Detect which cell encompasses the target text, then output its (x, y) center coordinate. 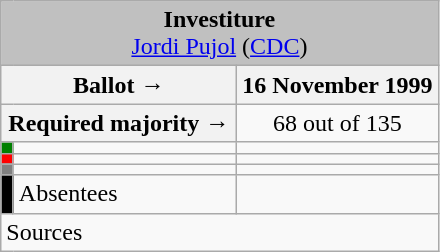
68 out of 135 (338, 123)
Required majority → (119, 123)
Ballot → (119, 85)
16 November 1999 (338, 85)
Absentees (125, 194)
InvestitureJordi Pujol (CDC) (220, 34)
Sources (220, 232)
